Return [x, y] of the center of cell containing provided text 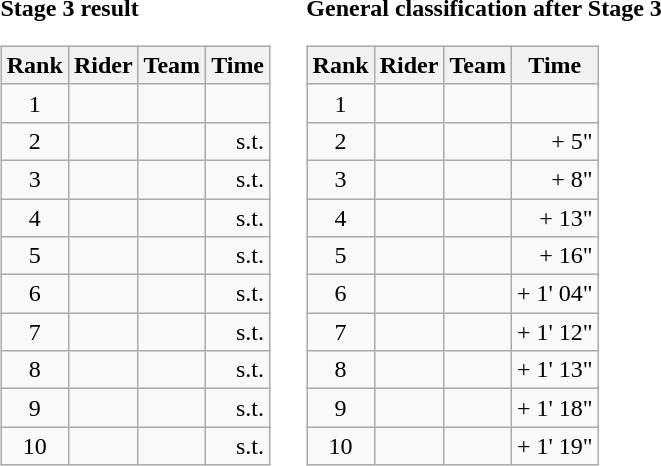
+ 5" [554, 141]
+ 1' 12" [554, 332]
+ 16" [554, 256]
+ 1' 04" [554, 294]
+ 8" [554, 179]
+ 13" [554, 217]
+ 1' 18" [554, 408]
+ 1' 13" [554, 370]
+ 1' 19" [554, 446]
